Capture the cell that displays the provided text and extract its [x, y] central coordinate. 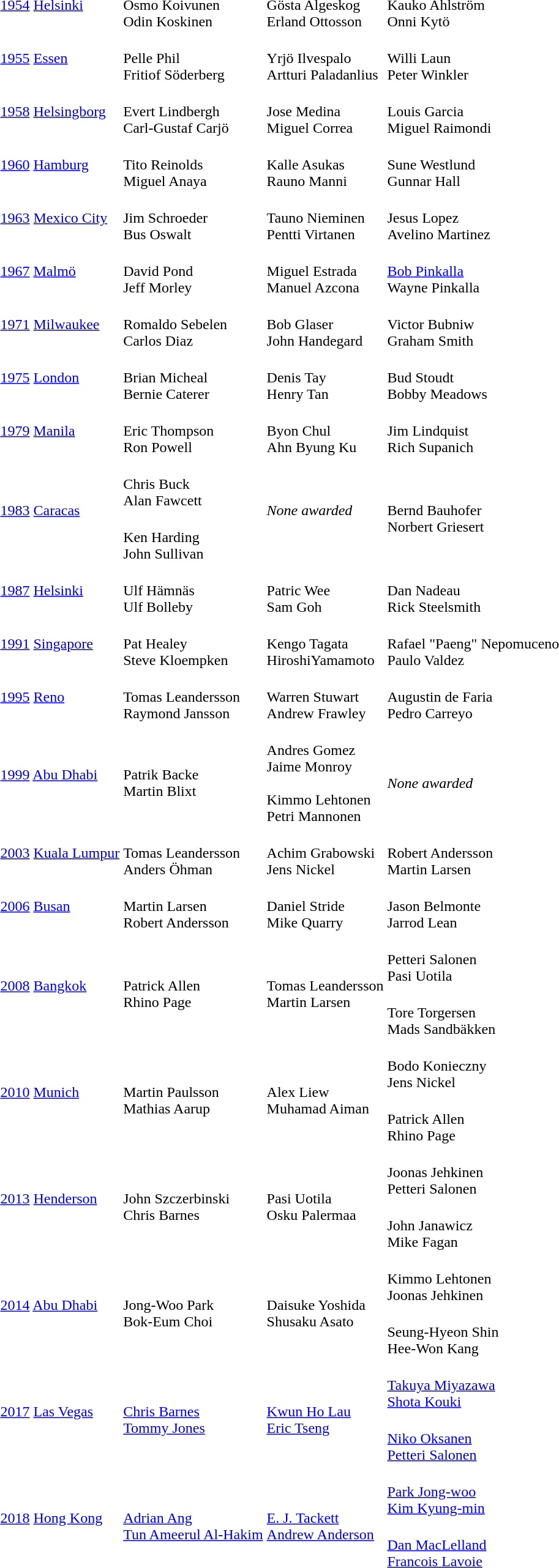
Pasi UotilaOsku Palermaa [325, 1199]
Bob GlaserJohn Handegard [325, 324]
Patrik Backe Martin Blixt [193, 775]
Tomas LeanderssonRaymond Jansson [193, 697]
Pelle PhilFritiof Söderberg [193, 58]
Patrick AllenRhino Page [193, 986]
Miguel Estrada Manuel Azcona [325, 271]
Andres GomezJaime Monroy Kimmo LehtonenPetri Mannonen [325, 775]
Warren StuwartAndrew Frawley [325, 697]
John SzczerbinskiChris Barnes [193, 1199]
Jose MedinaMiguel Correa [325, 111]
Ulf Hämnäs Ulf Bolleby [193, 590]
Jong-Woo ParkBok-Eum Choi [193, 1306]
Tomas LeanderssonMartin Larsen [325, 986]
Ken HardingJohn Sullivan [193, 537]
Evert LindberghCarl-Gustaf Carjö [193, 111]
Yrjö IlvespaloArtturi Paladanlius [325, 58]
Daisuke YoshidaShusaku Asato [325, 1306]
Tito ReinoldsMiguel Anaya [193, 165]
David Pond Jeff Morley [193, 271]
Byon ChulAhn Byung Ku [325, 431]
Chris BuckAlan Fawcett [193, 484]
Romaldo SebelenCarlos Diaz [193, 324]
Chris BarnesTommy Jones [193, 1412]
Daniel StrideMike Quarry [325, 906]
Jim SchroederBus Oswalt [193, 218]
Tomas LeanderssonAnders Öhman [193, 853]
Brian MichealBernie Caterer [193, 377]
Martin PaulssonMathias Aarup [193, 1093]
Martin LarsenRobert Andersson [193, 906]
Alex LiewMuhamad Aiman [325, 1093]
Pat HealeySteve Kloempken [193, 644]
Achim GrabowskiJens Nickel [325, 853]
Eric ThompsonRon Powell [193, 431]
None awarded [325, 510]
Kalle AsukasRauno Manni [325, 165]
Denis TayHenry Tan [325, 377]
Tauno NieminenPentti Virtanen [325, 218]
Kwun Ho LauEric Tseng [325, 1412]
Patric Wee Sam Goh [325, 590]
Kengo TagataHiroshiYamamoto [325, 644]
